Locate the cell with the specified text and output its [x, y] center coordinate. 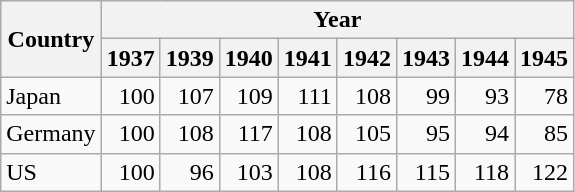
107 [190, 96]
122 [544, 172]
99 [426, 96]
115 [426, 172]
1941 [308, 58]
Japan [51, 96]
96 [190, 172]
116 [366, 172]
Country [51, 39]
105 [366, 134]
US [51, 172]
118 [484, 172]
1942 [366, 58]
Germany [51, 134]
1944 [484, 58]
1937 [130, 58]
78 [544, 96]
1945 [544, 58]
1939 [190, 58]
103 [248, 172]
111 [308, 96]
1943 [426, 58]
93 [484, 96]
94 [484, 134]
95 [426, 134]
85 [544, 134]
109 [248, 96]
Year [337, 20]
1940 [248, 58]
117 [248, 134]
